Locate the cell with the specified text and output its (x, y) center coordinate. 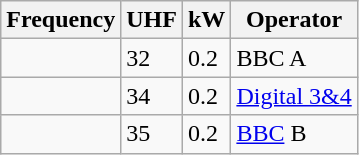
35 (152, 134)
Operator (294, 20)
Frequency (61, 20)
kW (206, 20)
Digital 3&4 (294, 96)
32 (152, 58)
BBC A (294, 58)
BBC B (294, 134)
UHF (152, 20)
34 (152, 96)
